Extract the [X, Y] coordinate from the center of the cell holding the provided text.  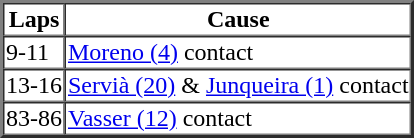
Cause [238, 20]
Moreno (4) contact [238, 52]
Laps [34, 20]
83-86 [34, 118]
Vasser (12) contact [238, 118]
9-11 [34, 52]
13-16 [34, 86]
Servià (20) & Junqueira (1) contact [238, 86]
